Locate the cell with the specified text and output its [x, y] center coordinate. 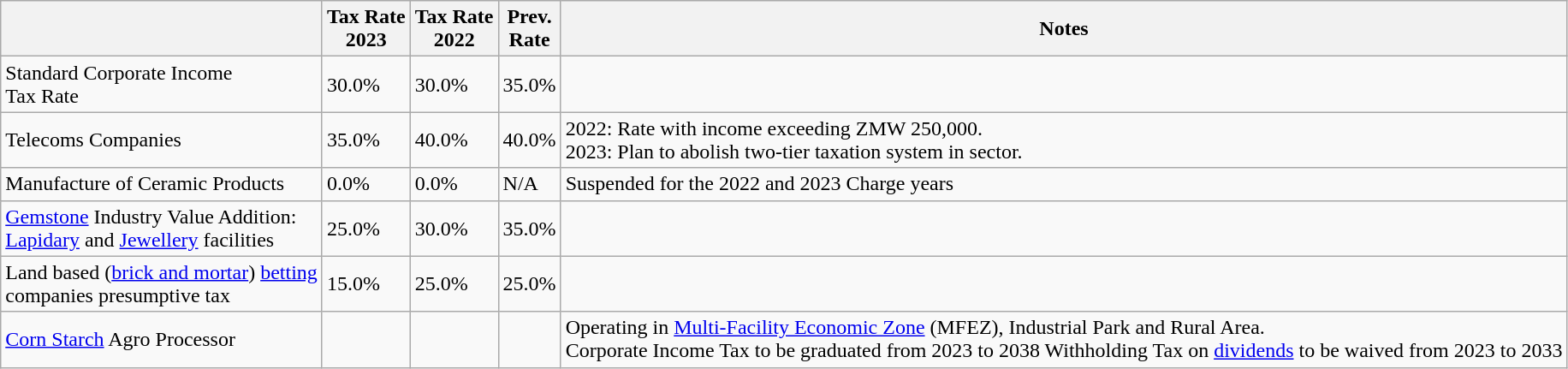
2022: Rate with income exceeding ZMW 250,000.2023: Plan to abolish two-tier taxation system in sector. [1064, 140]
Tax Rate2022 [454, 29]
Prev.Rate [529, 29]
N/A [529, 184]
Suspended for the 2022 and 2023 Charge years [1064, 184]
Standard Corporate IncomeTax Rate [162, 84]
Telecoms Companies [162, 140]
15.0% [366, 284]
Corn Starch Agro Processor [162, 339]
Gemstone Industry Value Addition:Lapidary and Jewellery facilities [162, 228]
Tax Rate2023 [366, 29]
Land based (brick and mortar) bettingcompanies presumptive tax [162, 284]
Manufacture of Ceramic Products [162, 184]
Notes [1064, 29]
